Return the (X, Y) coordinate for the center point of the cell that contains the specified text.  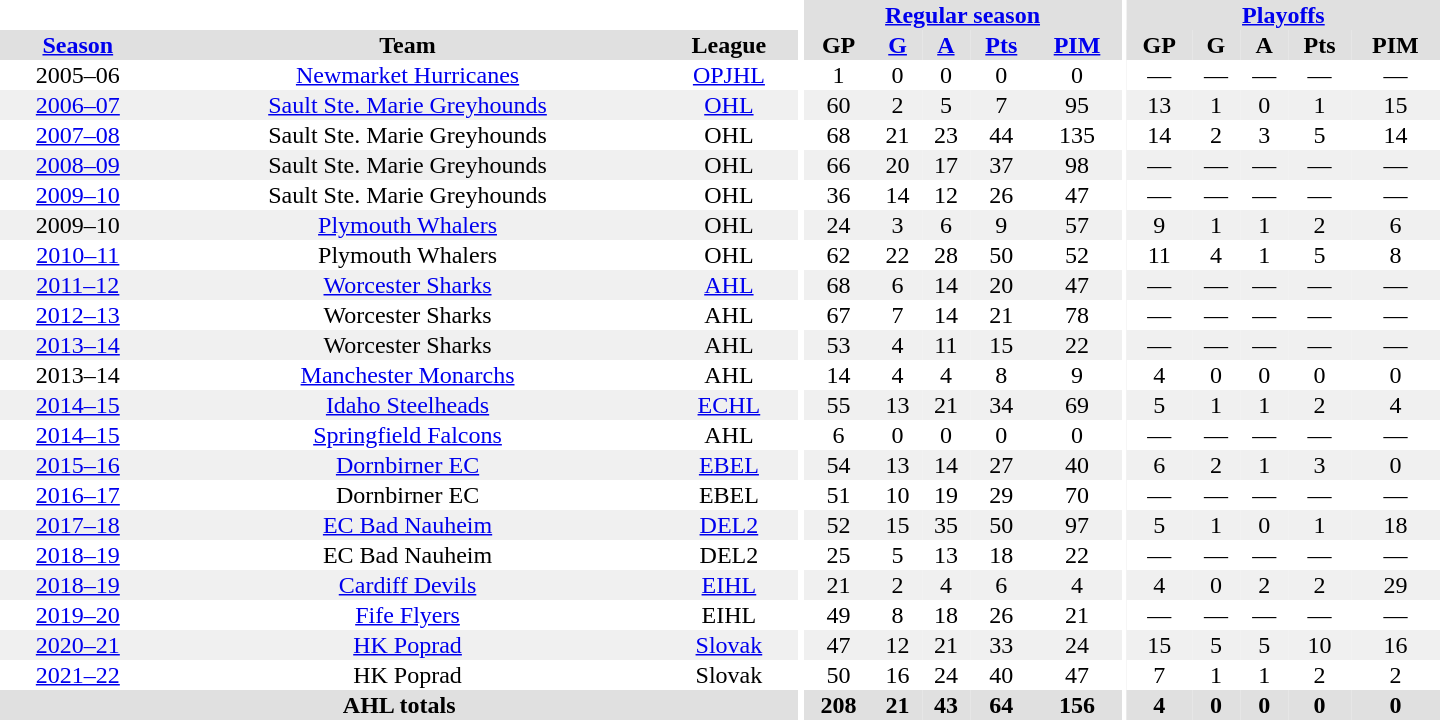
55 (839, 405)
57 (1078, 225)
2016–17 (78, 495)
2010–11 (78, 255)
19 (946, 495)
66 (839, 165)
28 (946, 255)
35 (946, 525)
135 (1078, 135)
Team (408, 45)
78 (1078, 315)
54 (839, 465)
53 (839, 345)
2011–12 (78, 285)
36 (839, 195)
97 (1078, 525)
25 (839, 555)
43 (946, 705)
67 (839, 315)
2020–21 (78, 645)
60 (839, 105)
2015–16 (78, 465)
2008–09 (78, 165)
2017–18 (78, 525)
2005–06 (78, 75)
156 (1078, 705)
2012–13 (78, 315)
Idaho Steelheads (408, 405)
34 (1002, 405)
League (728, 45)
69 (1078, 405)
95 (1078, 105)
Playoffs (1284, 15)
64 (1002, 705)
ECHL (728, 405)
2021–22 (78, 675)
27 (1002, 465)
33 (1002, 645)
2007–08 (78, 135)
44 (1002, 135)
51 (839, 495)
37 (1002, 165)
Regular season (963, 15)
208 (839, 705)
49 (839, 615)
98 (1078, 165)
70 (1078, 495)
2019–20 (78, 615)
2006–07 (78, 105)
Fife Flyers (408, 615)
OPJHL (728, 75)
Newmarket Hurricanes (408, 75)
17 (946, 165)
Cardiff Devils (408, 585)
23 (946, 135)
Springfield Falcons (408, 435)
AHL totals (399, 705)
Manchester Monarchs (408, 375)
Season (78, 45)
62 (839, 255)
